Return [X, Y] of the center of cell containing provided text 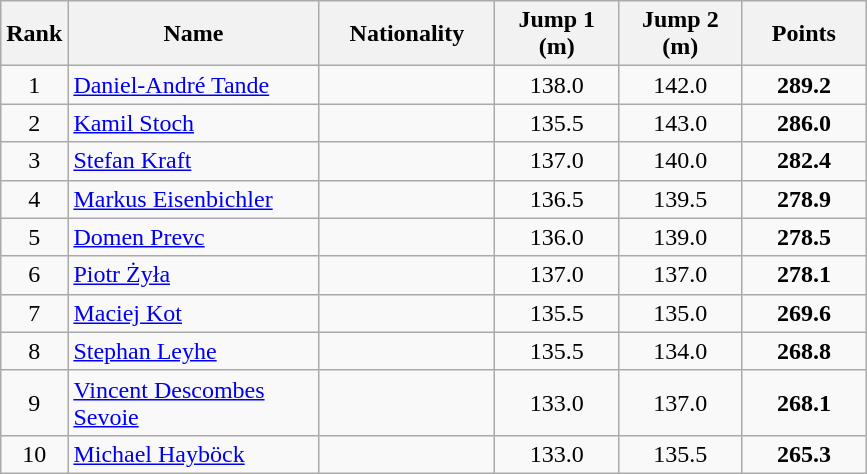
282.4 [804, 161]
Maciej Kot [194, 313]
136.5 [557, 199]
139.0 [681, 237]
286.0 [804, 123]
Nationality [407, 34]
269.6 [804, 313]
10 [34, 454]
7 [34, 313]
278.1 [804, 275]
5 [34, 237]
Daniel-André Tande [194, 85]
9 [34, 402]
1 [34, 85]
Markus Eisenbichler [194, 199]
Jump 1 (m) [557, 34]
138.0 [557, 85]
Vincent Descombes Sevoie [194, 402]
135.0 [681, 313]
4 [34, 199]
Michael Hayböck [194, 454]
143.0 [681, 123]
Kamil Stoch [194, 123]
278.5 [804, 237]
Name [194, 34]
Points [804, 34]
2 [34, 123]
134.0 [681, 351]
265.3 [804, 454]
278.9 [804, 199]
Piotr Żyła [194, 275]
140.0 [681, 161]
268.1 [804, 402]
142.0 [681, 85]
289.2 [804, 85]
Stephan Leyhe [194, 351]
Rank [34, 34]
Domen Prevc [194, 237]
3 [34, 161]
Stefan Kraft [194, 161]
136.0 [557, 237]
6 [34, 275]
268.8 [804, 351]
139.5 [681, 199]
8 [34, 351]
Jump 2 (m) [681, 34]
